Detect which cell encompasses the target text, then output its (x, y) center coordinate. 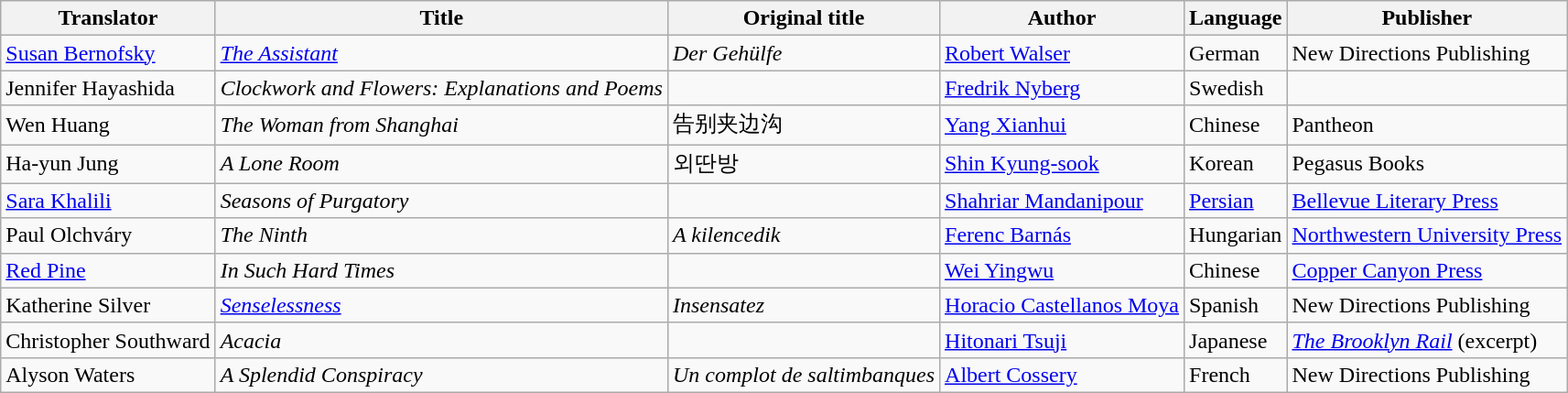
Der Gehülfe (804, 53)
Swedish (1236, 88)
In Such Hard Times (441, 270)
Japanese (1236, 340)
Horacio Castellanos Moya (1062, 305)
German (1236, 53)
A Splendid Conspiracy (441, 375)
Susan Bernofsky (108, 53)
Shin Kyung-sook (1062, 165)
Senselessness (441, 305)
Paul Olchváry (108, 235)
외딴방 (804, 165)
Robert Walser (1062, 53)
Copper Canyon Press (1427, 270)
Alyson Waters (108, 375)
Albert Cossery (1062, 375)
Shahriar Mandanipour (1062, 201)
Christopher Southward (108, 340)
Hungarian (1236, 235)
Translator (108, 18)
告别夹边沟 (804, 125)
Hitonari Tsuji (1062, 340)
Clockwork and Flowers: Explanations and Poems (441, 88)
Katherine Silver (108, 305)
Northwestern University Press (1427, 235)
Pegasus Books (1427, 165)
The Woman from Shanghai (441, 125)
Korean (1236, 165)
Yang Xianhui (1062, 125)
The Ninth (441, 235)
Pantheon (1427, 125)
Persian (1236, 201)
Fredrik Nyberg (1062, 88)
Publisher (1427, 18)
Spanish (1236, 305)
Seasons of Purgatory (441, 201)
Sara Khalili (108, 201)
Ha-yun Jung (108, 165)
Bellevue Literary Press (1427, 201)
French (1236, 375)
Red Pine (108, 270)
A Lone Room (441, 165)
Wen Huang (108, 125)
Author (1062, 18)
Un complot de saltimbanques (804, 375)
Jennifer Hayashida (108, 88)
The Brooklyn Rail (excerpt) (1427, 340)
Wei Yingwu (1062, 270)
The Assistant (441, 53)
Ferenc Barnás (1062, 235)
Acacia (441, 340)
A kilencedik (804, 235)
Title (441, 18)
Original title (804, 18)
Insensatez (804, 305)
Language (1236, 18)
